Extract the (X, Y) coordinate from the center of the cell holding the provided text.  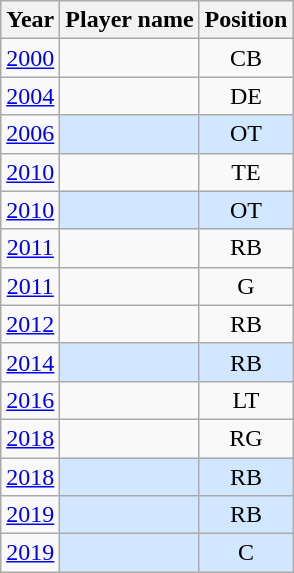
DE (246, 96)
C (246, 553)
Year (30, 20)
Player name (130, 20)
LT (246, 400)
Position (246, 20)
TE (246, 172)
2004 (30, 96)
2000 (30, 58)
2012 (30, 324)
2006 (30, 134)
CB (246, 58)
G (246, 286)
2016 (30, 400)
RG (246, 438)
2014 (30, 362)
